Pinpoint the cell where the given text exists, returning its [X, Y] midpoint coordinate. 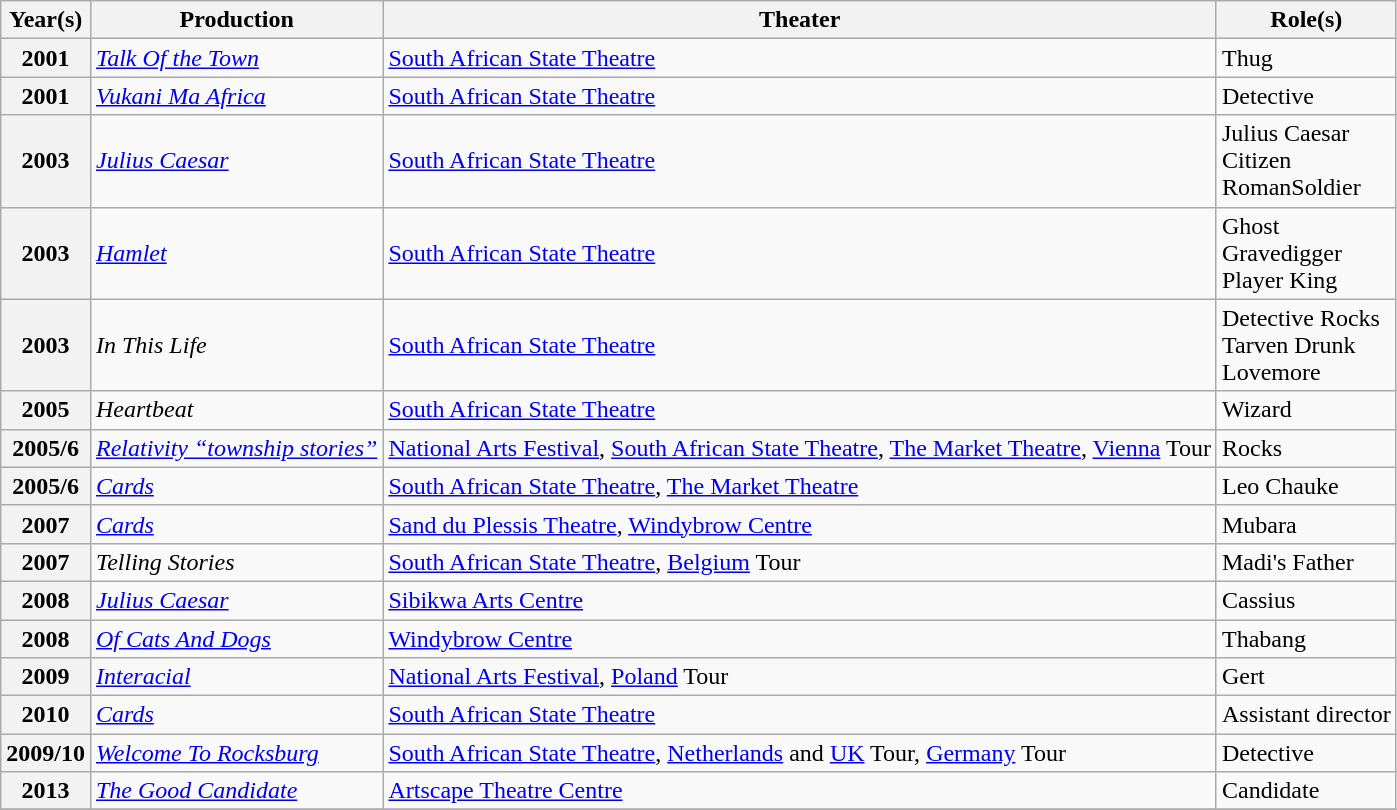
2009/10 [46, 753]
Heartbeat [236, 410]
South African State Theatre, Belgium Tour [800, 562]
Production [236, 20]
2005 [46, 410]
Gert [1306, 677]
Role(s) [1306, 20]
2009 [46, 677]
The Good Candidate [236, 791]
Sibikwa Arts Centre [800, 600]
Artscape Theatre Centre [800, 791]
National Arts Festival, Poland Tour [800, 677]
Talk Of the Town [236, 58]
Julius CaesarCitizenRomanSoldier [1306, 161]
Hamlet [236, 253]
In This Life [236, 345]
Welcome To Rocksburg [236, 753]
Leo Chauke [1306, 486]
Rocks [1306, 448]
South African State Theatre, The Market Theatre [800, 486]
Windybrow Centre [800, 639]
Cassius [1306, 600]
National Arts Festival, South African State Theatre, The Market Theatre, Vienna Tour [800, 448]
Theater [800, 20]
Assistant director [1306, 715]
Relativity “township stories” [236, 448]
South African State Theatre, Netherlands and UK Tour, Germany Tour [800, 753]
Vukani Ma Africa [236, 96]
Madi's Father [1306, 562]
Thug [1306, 58]
Interacial [236, 677]
Of Cats And Dogs [236, 639]
Telling Stories [236, 562]
2013 [46, 791]
Candidate [1306, 791]
GhostGravediggerPlayer King [1306, 253]
Sand du Plessis Theatre, Windybrow Centre [800, 524]
Wizard [1306, 410]
Detective RocksTarven DrunkLovemore [1306, 345]
2010 [46, 715]
Thabang [1306, 639]
Mubara [1306, 524]
Year(s) [46, 20]
